Scan for the cell matching the given text and deliver its (x, y) coordinate at center. 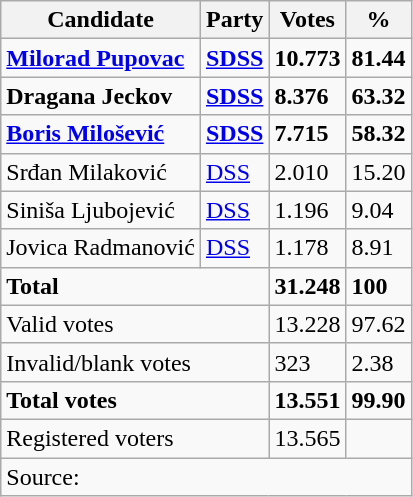
Invalid/blank votes (135, 362)
8.91 (378, 248)
Source: (206, 477)
15.20 (378, 172)
9.04 (378, 210)
13.228 (308, 324)
7.715 (308, 134)
Siniša Ljubojević (101, 210)
Party (234, 20)
81.44 (378, 58)
Dragana Jeckov (101, 96)
Registered voters (135, 438)
1.178 (308, 248)
% (378, 20)
13.565 (308, 438)
Boris Milošević (101, 134)
1.196 (308, 210)
Total (135, 286)
63.32 (378, 96)
13.551 (308, 400)
Valid votes (135, 324)
323 (308, 362)
10.773 (308, 58)
Total votes (135, 400)
97.62 (378, 324)
58.32 (378, 134)
99.90 (378, 400)
Srđan Milaković (101, 172)
Jovica Radmanović (101, 248)
31.248 (308, 286)
Votes (308, 20)
2.010 (308, 172)
Milorad Pupovac (101, 58)
100 (378, 286)
2.38 (378, 362)
8.376 (308, 96)
Candidate (101, 20)
